From the cell containing the given text, extract its center point as (x, y) coordinate. 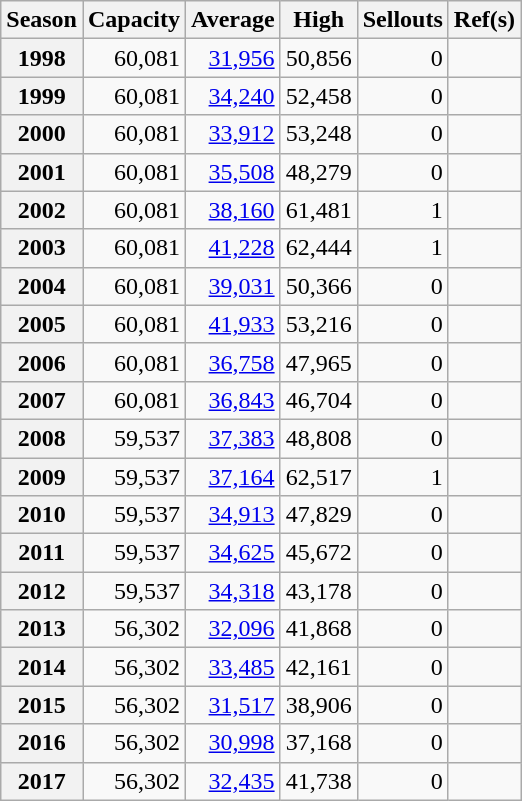
47,965 (318, 362)
31,956 (234, 58)
37,383 (234, 438)
2016 (42, 743)
1999 (42, 96)
50,366 (318, 286)
37,164 (234, 477)
2010 (42, 515)
2001 (42, 172)
34,240 (234, 96)
2002 (42, 210)
36,758 (234, 362)
2009 (42, 477)
48,808 (318, 438)
41,228 (234, 248)
Ref(s) (484, 20)
2011 (42, 553)
47,829 (318, 515)
2000 (42, 134)
35,508 (234, 172)
46,704 (318, 400)
2012 (42, 591)
41,868 (318, 629)
2006 (42, 362)
1998 (42, 58)
34,625 (234, 553)
2015 (42, 705)
39,031 (234, 286)
2014 (42, 667)
Season (42, 20)
Sellouts (402, 20)
32,096 (234, 629)
48,279 (318, 172)
2008 (42, 438)
Average (234, 20)
Capacity (134, 20)
High (318, 20)
36,843 (234, 400)
37,168 (318, 743)
2003 (42, 248)
2007 (42, 400)
41,933 (234, 324)
33,485 (234, 667)
30,998 (234, 743)
2004 (42, 286)
52,458 (318, 96)
53,248 (318, 134)
2017 (42, 781)
2013 (42, 629)
62,517 (318, 477)
38,160 (234, 210)
32,435 (234, 781)
34,318 (234, 591)
62,444 (318, 248)
2005 (42, 324)
50,856 (318, 58)
34,913 (234, 515)
33,912 (234, 134)
53,216 (318, 324)
43,178 (318, 591)
61,481 (318, 210)
31,517 (234, 705)
42,161 (318, 667)
45,672 (318, 553)
38,906 (318, 705)
41,738 (318, 781)
